Output the (x, y) coordinate of the center of the cell containing the given text.  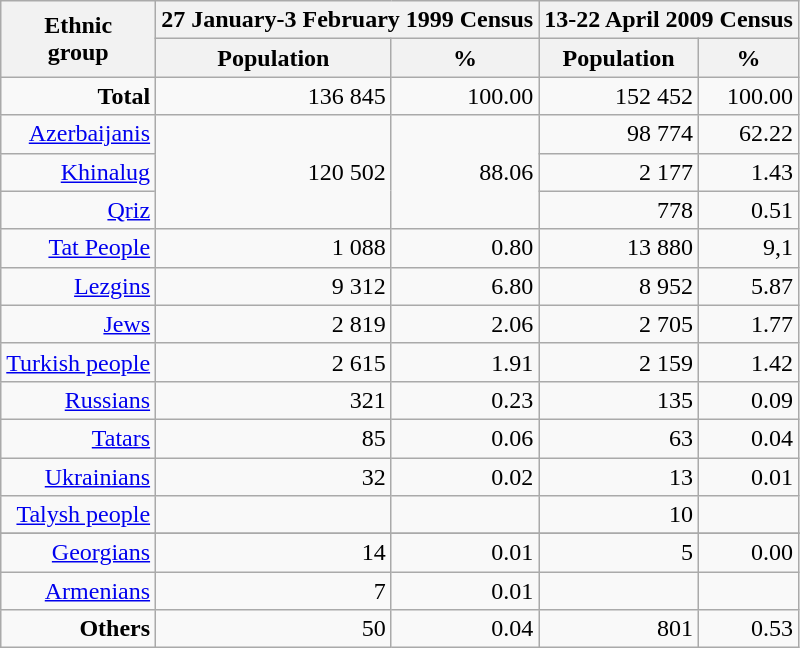
6.80 (465, 286)
135 (619, 400)
Russians (78, 400)
8 952 (619, 286)
Others (78, 629)
Total (78, 96)
85 (274, 438)
Georgians (78, 553)
32 (274, 477)
Azerbaijanis (78, 134)
9,1 (748, 248)
120 502 (274, 172)
0.80 (465, 248)
0.23 (465, 400)
50 (274, 629)
63 (619, 438)
152 452 (619, 96)
1.77 (748, 324)
9 312 (274, 286)
1.43 (748, 172)
Talysh people (78, 515)
88.06 (465, 172)
Tatars (78, 438)
2 159 (619, 362)
2 177 (619, 172)
Ethnicgroup (78, 39)
Tat People (78, 248)
62.22 (748, 134)
0.53 (748, 629)
13 (619, 477)
2 705 (619, 324)
1 088 (274, 248)
0.06 (465, 438)
0.51 (748, 210)
98 774 (619, 134)
7 (274, 591)
13-22 April 2009 Census (669, 20)
801 (619, 629)
0.00 (748, 553)
13 880 (619, 248)
Ukrainians (78, 477)
5.87 (748, 286)
Turkish people (78, 362)
Jews (78, 324)
Armenians (78, 591)
2 819 (274, 324)
1.91 (465, 362)
10 (619, 515)
2.06 (465, 324)
14 (274, 553)
1.42 (748, 362)
0.09 (748, 400)
136 845 (274, 96)
321 (274, 400)
778 (619, 210)
0.02 (465, 477)
Qriz (78, 210)
5 (619, 553)
Lezgins (78, 286)
Khinalug (78, 172)
2 615 (274, 362)
27 January-3 February 1999 Census (348, 20)
